Provide the (X, Y) coordinate of the cell's center where the given text is located.  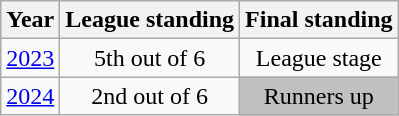
2024 (30, 96)
League standing (150, 20)
2nd out of 6 (150, 96)
League stage (319, 58)
Final standing (319, 20)
2023 (30, 58)
5th out of 6 (150, 58)
Runners up (319, 96)
Year (30, 20)
